Scan for the cell matching the given text and deliver its (X, Y) coordinate at center. 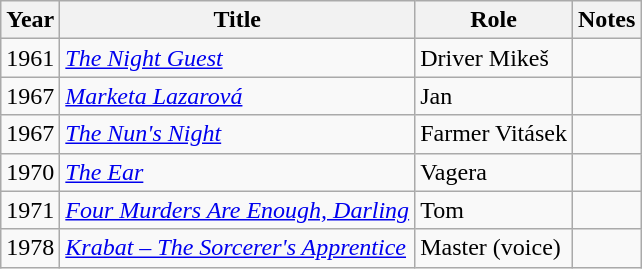
The Nun's Night (238, 134)
Marketa Lazarová (238, 96)
Vagera (494, 172)
Role (494, 20)
1978 (30, 248)
Tom (494, 210)
1971 (30, 210)
Title (238, 20)
Notes (606, 20)
Year (30, 20)
Farmer Vitásek (494, 134)
Master (voice) (494, 248)
Krabat – The Sorcerer's Apprentice (238, 248)
The Night Guest (238, 58)
Driver Mikeš (494, 58)
Four Murders Are Enough, Darling (238, 210)
1970 (30, 172)
Jan (494, 96)
The Ear (238, 172)
1961 (30, 58)
